Capture the cell that displays the provided text and extract its (x, y) central coordinate. 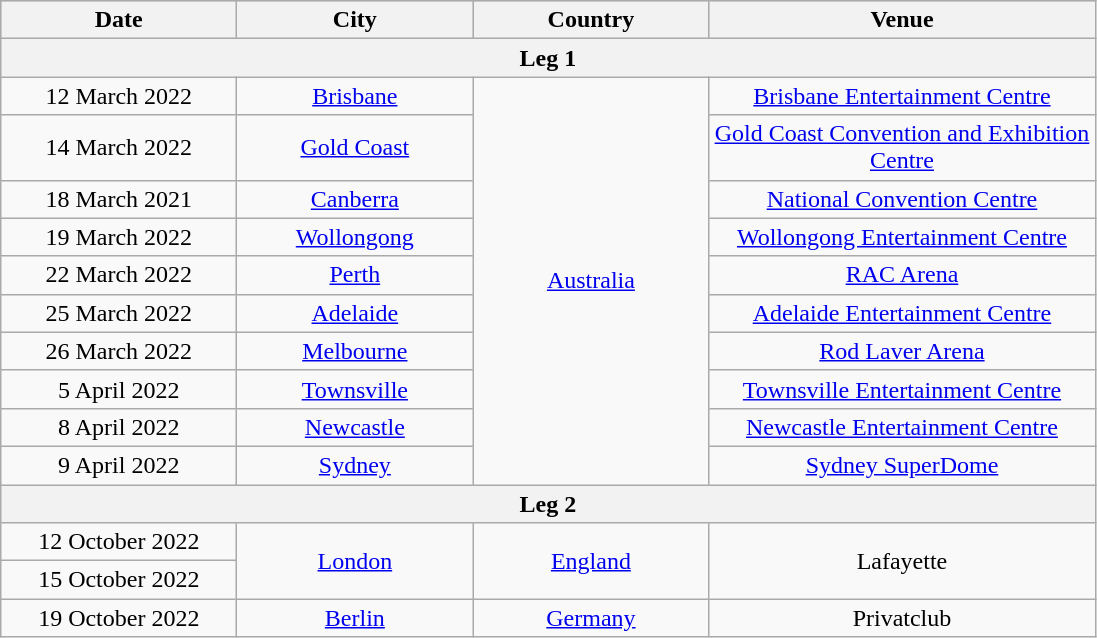
Brisbane (355, 96)
RAC Arena (902, 275)
Gold Coast Convention and Exhibition Centre (902, 148)
Country (591, 20)
Wollongong Entertainment Centre (902, 237)
Townsville Entertainment Centre (902, 389)
Brisbane Entertainment Centre (902, 96)
5 April 2022 (119, 389)
Australia (591, 281)
12 March 2022 (119, 96)
Canberra (355, 199)
9 April 2022 (119, 465)
Venue (902, 20)
London (355, 561)
8 April 2022 (119, 427)
26 March 2022 (119, 351)
Perth (355, 275)
18 March 2021 (119, 199)
Gold Coast (355, 148)
Germany (591, 618)
Leg 2 (548, 503)
Newcastle (355, 427)
Berlin (355, 618)
12 October 2022 (119, 542)
15 October 2022 (119, 580)
England (591, 561)
Privatclub (902, 618)
Adelaide (355, 313)
22 March 2022 (119, 275)
City (355, 20)
Wollongong (355, 237)
Rod Laver Arena (902, 351)
14 March 2022 (119, 148)
Lafayette (902, 561)
Sydney SuperDome (902, 465)
19 March 2022 (119, 237)
Melbourne (355, 351)
Date (119, 20)
19 October 2022 (119, 618)
Leg 1 (548, 58)
Sydney (355, 465)
Adelaide Entertainment Centre (902, 313)
National Convention Centre (902, 199)
Newcastle Entertainment Centre (902, 427)
Townsville (355, 389)
25 March 2022 (119, 313)
